Pinpoint the cell where the given text exists, returning its (X, Y) midpoint coordinate. 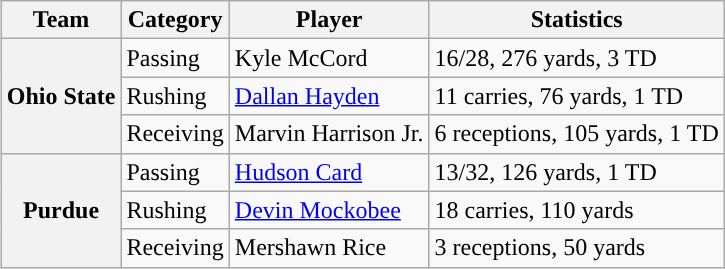
Statistics (576, 20)
Marvin Harrison Jr. (329, 134)
18 carries, 110 yards (576, 210)
Hudson Card (329, 172)
11 carries, 76 yards, 1 TD (576, 96)
Purdue (61, 210)
3 receptions, 50 yards (576, 248)
Team (61, 20)
13/32, 126 yards, 1 TD (576, 172)
6 receptions, 105 yards, 1 TD (576, 134)
Kyle McCord (329, 58)
Ohio State (61, 96)
Devin Mockobee (329, 210)
Category (175, 20)
Dallan Hayden (329, 96)
16/28, 276 yards, 3 TD (576, 58)
Player (329, 20)
Mershawn Rice (329, 248)
